From the cell containing the given text, extract its center point as (X, Y) coordinate. 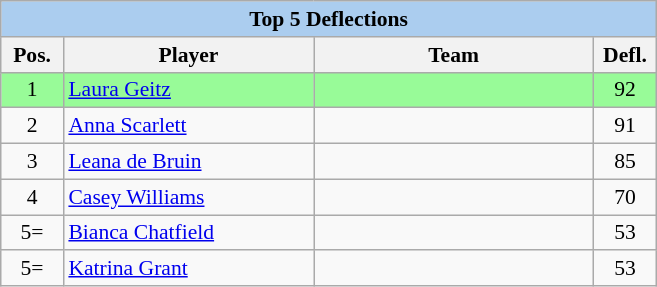
3 (32, 162)
Team (454, 55)
Pos. (32, 55)
4 (32, 197)
70 (626, 197)
Katrina Grant (188, 269)
Bianca Chatfield (188, 233)
Leana de Bruin (188, 162)
Laura Geitz (188, 90)
Casey Williams (188, 197)
85 (626, 162)
1 (32, 90)
Top 5 Deflections (329, 19)
Defl. (626, 55)
91 (626, 126)
92 (626, 90)
2 (32, 126)
Anna Scarlett (188, 126)
Player (188, 55)
